Find where the given text appears and provide that cell's center as (x, y) coordinate. 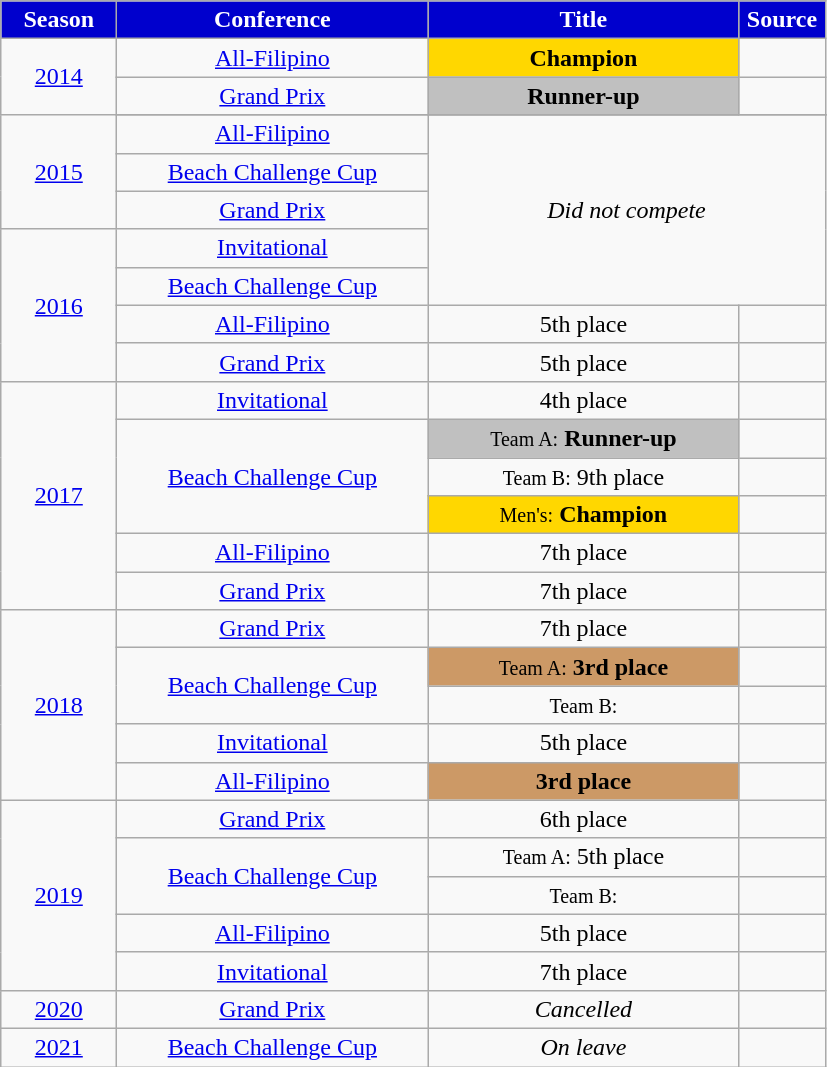
Conference (272, 20)
4th place (584, 400)
2015 (59, 172)
Team A: 3rd place (584, 667)
Champion (584, 58)
2014 (59, 77)
2019 (59, 895)
2016 (59, 305)
2021 (59, 1047)
2018 (59, 705)
Men's: Champion (584, 515)
Season (59, 20)
On leave (584, 1047)
Cancelled (584, 1009)
Source (782, 20)
Runner-up (584, 96)
Team A: Runner-up (584, 438)
Team A: 5th place (584, 857)
2017 (59, 495)
Title (584, 20)
3rd place (584, 781)
2020 (59, 1009)
Did not compete (626, 210)
6th place (584, 819)
Team B: 9th place (584, 477)
